Output the (x, y) coordinate of the center of the cell containing the given text.  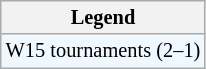
Legend (103, 17)
W15 tournaments (2–1) (103, 51)
